Search for the cell housing the specified text and yield its (X, Y) center coordinate. 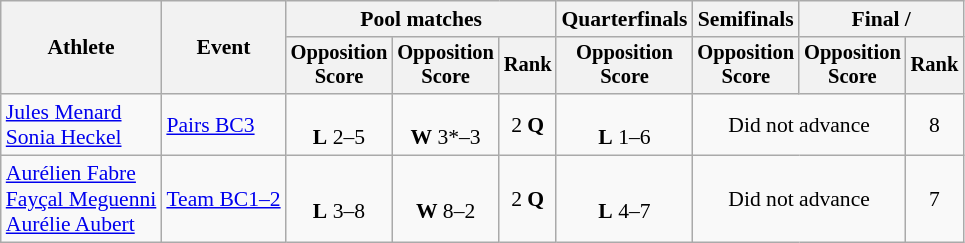
L 1–6 (624, 124)
Final / (881, 19)
Athlete (82, 48)
Quarterfinals (624, 19)
Pool matches (422, 19)
W 3*–3 (446, 124)
L 2–5 (340, 124)
Jules MenardSonia Heckel (82, 124)
L 4–7 (624, 200)
7 (935, 200)
Team BC1–2 (223, 200)
Aurélien FabreFayçal MeguenniAurélie Aubert (82, 200)
Event (223, 48)
8 (935, 124)
W 8–2 (446, 200)
L 3–8 (340, 200)
Semifinals (746, 19)
Pairs BC3 (223, 124)
